Extract the (x, y) coordinate from the center of the cell holding the provided text.  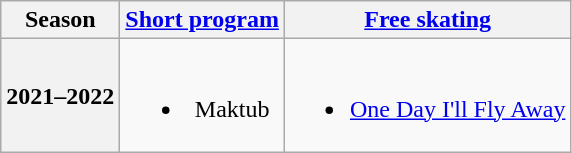
2021–2022 (60, 96)
Short program (202, 20)
One Day I'll Fly Away (427, 96)
Maktub (202, 96)
Season (60, 20)
Free skating (427, 20)
